Extract the [x, y] coordinate from the center of the cell holding the provided text.  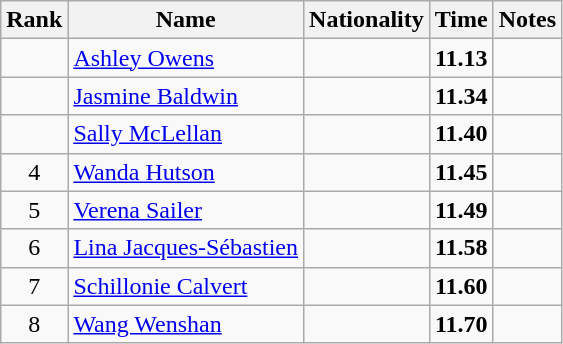
11.34 [461, 96]
11.40 [461, 134]
5 [34, 210]
Time [461, 20]
11.60 [461, 286]
Wanda Hutson [186, 172]
4 [34, 172]
Verena Sailer [186, 210]
Nationality [367, 20]
11.45 [461, 172]
Wang Wenshan [186, 324]
11.49 [461, 210]
Notes [527, 20]
6 [34, 248]
11.70 [461, 324]
8 [34, 324]
Rank [34, 20]
Ashley Owens [186, 58]
Jasmine Baldwin [186, 96]
Sally McLellan [186, 134]
Schillonie Calvert [186, 286]
Name [186, 20]
7 [34, 286]
11.13 [461, 58]
Lina Jacques-Sébastien [186, 248]
11.58 [461, 248]
